Determine the [x, y] coordinate at the center of the cell enclosing the given text.  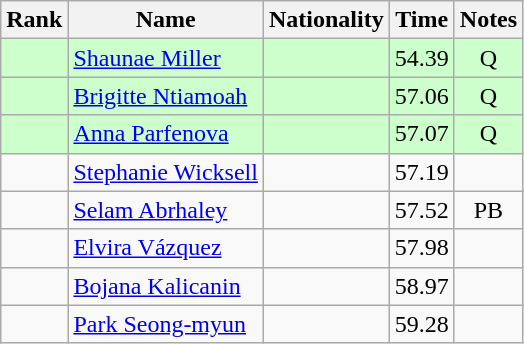
Bojana Kalicanin [166, 286]
57.52 [422, 210]
57.19 [422, 172]
Brigitte Ntiamoah [166, 96]
Nationality [326, 20]
Selam Abrhaley [166, 210]
Shaunae Miller [166, 58]
Name [166, 20]
58.97 [422, 286]
Park Seong-myun [166, 324]
54.39 [422, 58]
Rank [34, 20]
PB [488, 210]
59.28 [422, 324]
57.07 [422, 134]
Time [422, 20]
Stephanie Wicksell [166, 172]
Anna Parfenova [166, 134]
Elvira Vázquez [166, 248]
Notes [488, 20]
57.98 [422, 248]
57.06 [422, 96]
